Determine the (X, Y) coordinate at the center of the cell enclosing the given text.  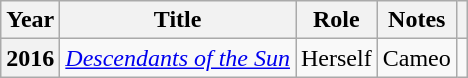
Year (30, 20)
Cameo (416, 58)
Herself (337, 58)
Title (178, 20)
Notes (416, 20)
Role (337, 20)
2016 (30, 58)
Descendants of the Sun (178, 58)
